Return [X, Y] of the center of cell containing provided text 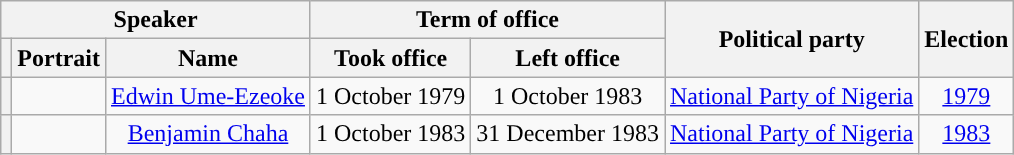
1979 [966, 96]
31 December 1983 [568, 134]
Term of office [487, 20]
Portrait [59, 58]
Name [208, 58]
Political party [791, 39]
Election [966, 39]
1 October 1979 [390, 96]
Speaker [156, 20]
Left office [568, 58]
1983 [966, 134]
Edwin Ume-Ezeoke [208, 96]
Benjamin Chaha [208, 134]
Took office [390, 58]
